Detect which cell encompasses the target text, then output its [x, y] center coordinate. 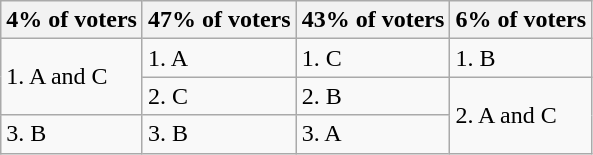
3. A [373, 134]
43% of voters [373, 20]
6% of voters [521, 20]
4% of voters [72, 20]
1. C [373, 58]
2. B [373, 96]
1. A [219, 58]
47% of voters [219, 20]
2. C [219, 96]
1. B [521, 58]
2. A and C [521, 115]
1. A and C [72, 77]
